From the cell containing the given text, extract its center point as (X, Y) coordinate. 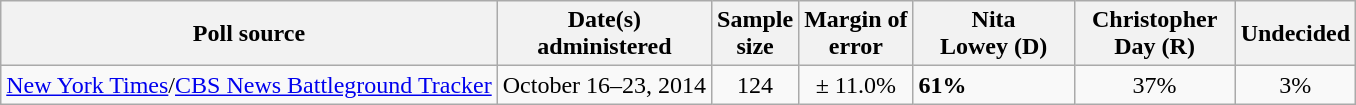
Samplesize (756, 34)
124 (756, 85)
61% (994, 85)
ChristopherDay (R) (1154, 34)
3% (1295, 85)
37% (1154, 85)
Date(s)administered (604, 34)
± 11.0% (856, 85)
Undecided (1295, 34)
Margin oferror (856, 34)
Poll source (249, 34)
New York Times/CBS News Battleground Tracker (249, 85)
October 16–23, 2014 (604, 85)
NitaLowey (D) (994, 34)
